Extract the (X, Y) coordinate from the center of the cell holding the provided text.  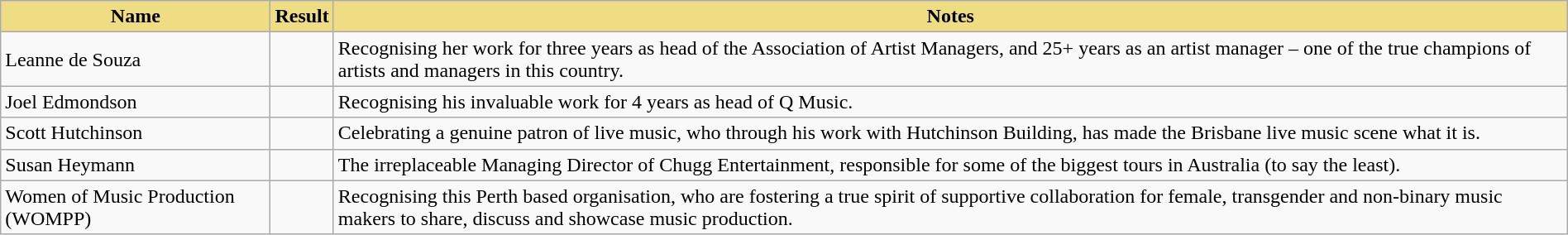
Celebrating a genuine patron of live music, who through his work with Hutchinson Building, has made the Brisbane live music scene what it is. (950, 133)
Leanne de Souza (136, 60)
Susan Heymann (136, 165)
Result (302, 17)
Women of Music Production (WOMPP) (136, 207)
Name (136, 17)
Notes (950, 17)
Scott Hutchinson (136, 133)
Recognising his invaluable work for 4 years as head of Q Music. (950, 102)
Joel Edmondson (136, 102)
The irreplaceable Managing Director of Chugg Entertainment, responsible for some of the biggest tours in Australia (to say the least). (950, 165)
